Scan for the cell matching the given text and deliver its [x, y] coordinate at center. 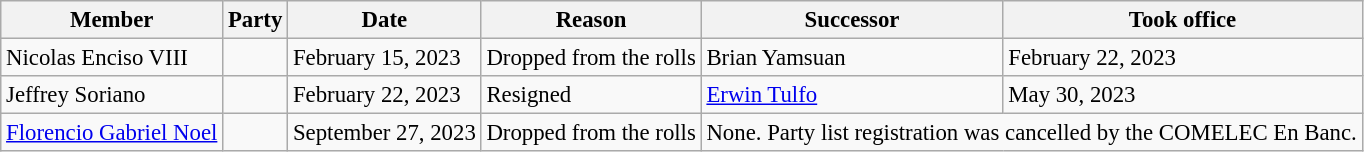
Successor [852, 20]
Brian Yamsuan [852, 58]
Nicolas Enciso VIII [112, 58]
Erwin Tulfo [852, 95]
September 27, 2023 [384, 133]
Reason [591, 20]
Florencio Gabriel Noel [112, 133]
Took office [1182, 20]
None. Party list registration was cancelled by the COMELEC En Banc. [1032, 133]
Date [384, 20]
Party [256, 20]
May 30, 2023 [1182, 95]
Member [112, 20]
February 15, 2023 [384, 58]
Resigned [591, 95]
Jeffrey Soriano [112, 95]
